Return (x, y) of the center of cell containing provided text 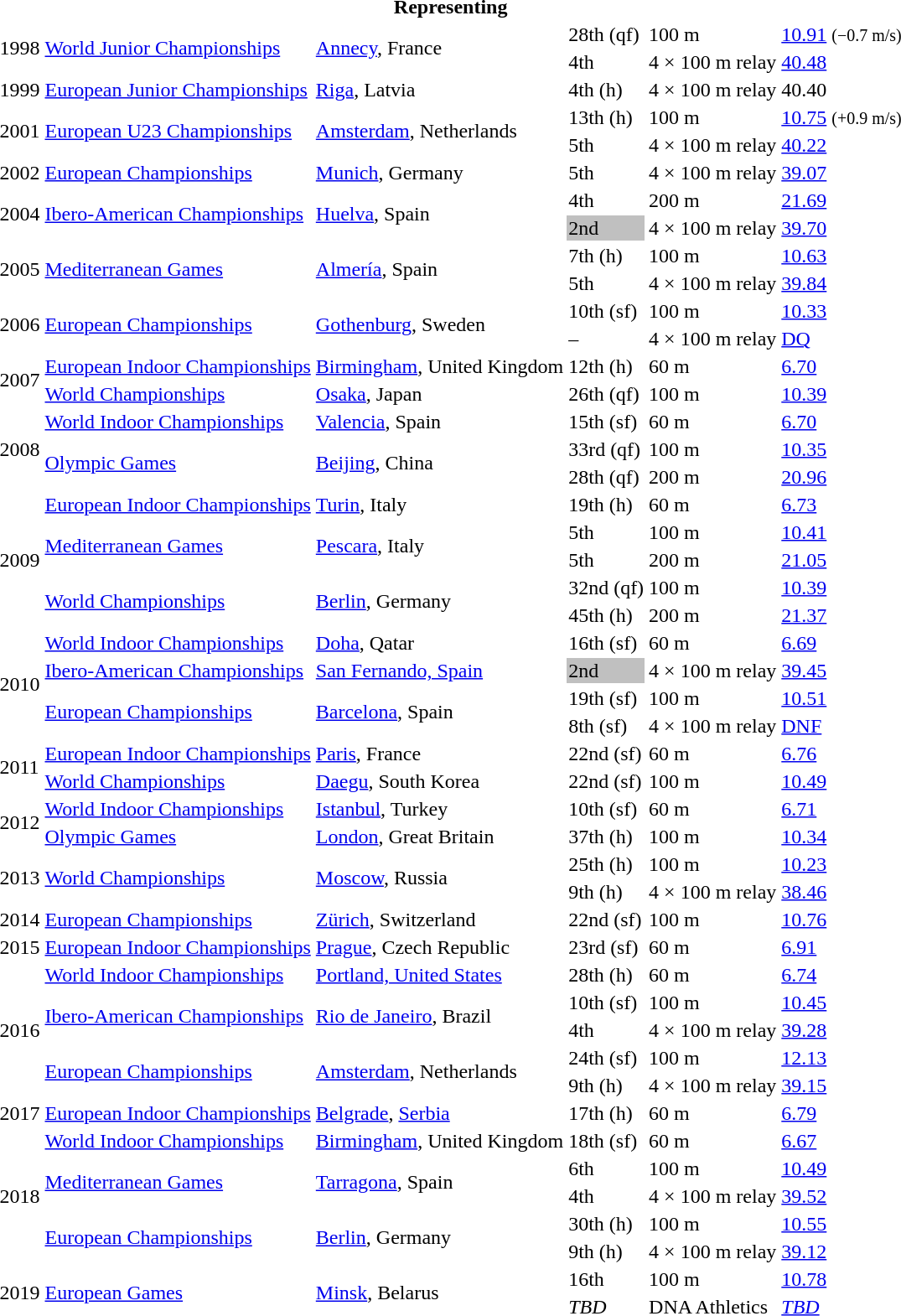
Paris, France (439, 754)
19th (sf) (607, 698)
Beijing, China (439, 463)
19th (h) (607, 505)
7th (h) (607, 256)
Riga, Latvia (439, 90)
Portland, United States (439, 975)
12th (h) (607, 366)
4th (h) (607, 90)
33rd (qf) (607, 449)
28th (h) (607, 975)
Daegu, South Korea (439, 781)
8th (sf) (607, 726)
Prague, Czech Republic (439, 947)
25th (h) (607, 864)
18th (sf) (607, 1141)
Annecy, France (439, 49)
Almería, Spain (439, 270)
Turin, Italy (439, 505)
European U23 Championships (178, 131)
13th (h) (607, 117)
23rd (sf) (607, 947)
Doha, Qatar (439, 643)
37th (h) (607, 837)
Belgrade, Serbia (439, 1113)
6th (607, 1168)
16th (607, 1279)
Gothenburg, Sweden (439, 325)
San Fernando, Spain (439, 671)
Barcelona, Spain (439, 712)
European Junior Championships (178, 90)
Valencia, Spain (439, 422)
Munich, Germany (439, 173)
London, Great Britain (439, 837)
26th (qf) (607, 394)
Osaka, Japan (439, 394)
World Junior Championships (178, 49)
30th (h) (607, 1224)
Pescara, Italy (439, 547)
32nd (qf) (607, 588)
Zürich, Switzerland (439, 920)
Rio de Janeiro, Brazil (439, 1016)
45th (h) (607, 615)
24th (sf) (607, 1058)
Moscow, Russia (439, 878)
Huelva, Spain (439, 215)
– (607, 339)
Istanbul, Turkey (439, 809)
16th (sf) (607, 643)
15th (sf) (607, 422)
Tarragona, Spain (439, 1182)
17th (h) (607, 1113)
